Find where the given text appears and provide that cell's center as [X, Y] coordinate. 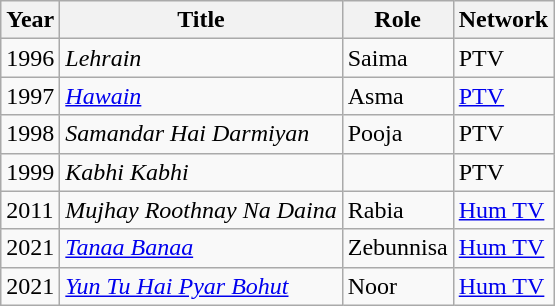
Mujhay Roothnay Na Daina [201, 210]
Role [398, 20]
Rabia [398, 210]
Asma [398, 96]
Tanaa Banaa [201, 248]
Lehrain [201, 58]
Pooja [398, 134]
1996 [30, 58]
1998 [30, 134]
Year [30, 20]
Noor [398, 286]
Samandar Hai Darmiyan [201, 134]
Saima [398, 58]
Hawain [201, 96]
Yun Tu Hai Pyar Bohut [201, 286]
Title [201, 20]
1999 [30, 172]
Zebunnisa [398, 248]
2011 [30, 210]
Network [503, 20]
Kabhi Kabhi [201, 172]
1997 [30, 96]
